Detect which cell encompasses the target text, then output its [x, y] center coordinate. 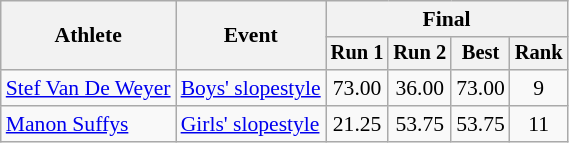
Event [251, 36]
Run 1 [358, 54]
Best [480, 54]
Stef Van De Weyer [88, 88]
21.25 [358, 124]
Run 2 [420, 54]
11 [539, 124]
Manon Suffys [88, 124]
Boys' slopestyle [251, 88]
Athlete [88, 36]
Final [447, 19]
Girls' slopestyle [251, 124]
Rank [539, 54]
36.00 [420, 88]
9 [539, 88]
